Determine the (x, y) coordinate at the center of the cell enclosing the given text.  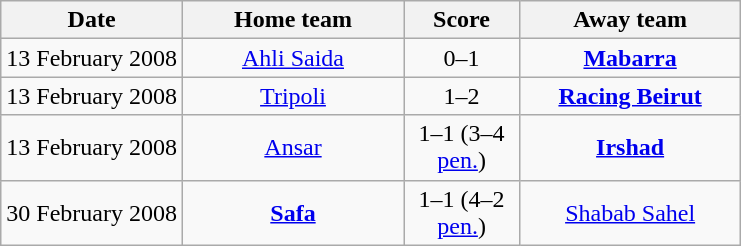
Home team (292, 20)
Shabab Sahel (630, 212)
Racing Beirut (630, 96)
1–1 (4–2 pen.) (462, 212)
Irshad (630, 148)
Safa (292, 212)
Away team (630, 20)
Mabarra (630, 58)
Score (462, 20)
Date (92, 20)
Tripoli (292, 96)
1–2 (462, 96)
0–1 (462, 58)
1–1 (3–4 pen.) (462, 148)
30 February 2008 (92, 212)
Ansar (292, 148)
Ahli Saida (292, 58)
